Extract the (X, Y) coordinate from the center of the cell holding the provided text.  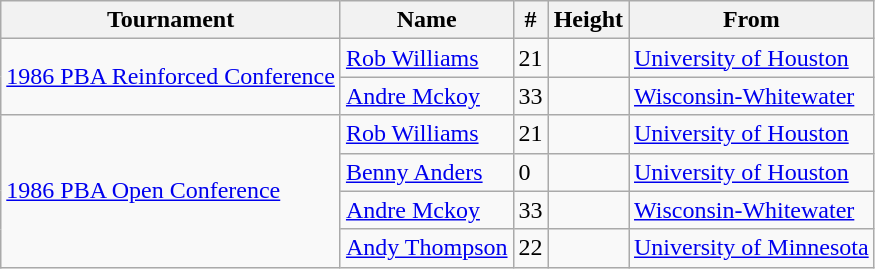
Benny Anders (426, 172)
University of Minnesota (751, 248)
22 (530, 248)
Andy Thompson (426, 248)
Tournament (171, 20)
1986 PBA Open Conference (171, 191)
Height (588, 20)
1986 PBA Reinforced Conference (171, 77)
Name (426, 20)
0 (530, 172)
From (751, 20)
# (530, 20)
